Scan for the cell matching the given text and deliver its (X, Y) coordinate at center. 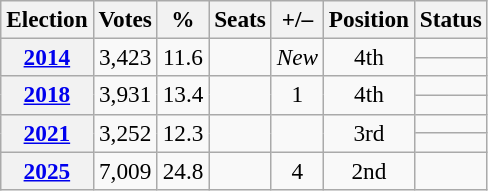
12.3 (183, 133)
3,423 (125, 57)
1 (297, 95)
2014 (47, 57)
11.6 (183, 57)
Status (450, 19)
2021 (47, 133)
3rd (368, 133)
13.4 (183, 95)
3,931 (125, 95)
7,009 (125, 170)
% (183, 19)
+/– (297, 19)
2018 (47, 95)
2nd (368, 170)
Seats (240, 19)
4 (297, 170)
2025 (47, 170)
Election (47, 19)
Position (368, 19)
Votes (125, 19)
3,252 (125, 133)
24.8 (183, 170)
New (297, 57)
